Scan for the cell matching the given text and deliver its [x, y] coordinate at center. 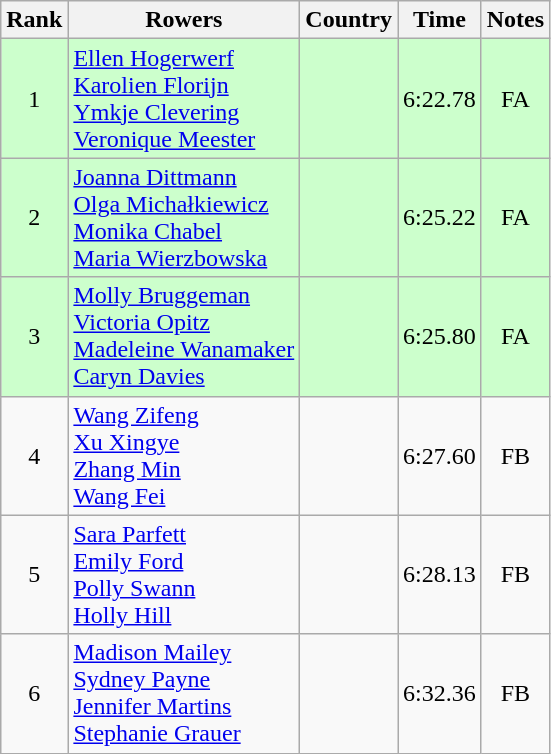
2 [34, 218]
Sara ParfettEmily FordPolly SwannHolly Hill [184, 574]
Time [440, 20]
6:28.13 [440, 574]
5 [34, 574]
6:22.78 [440, 98]
Molly BruggemanVictoria OpitzMadeleine WanamakerCaryn Davies [184, 336]
1 [34, 98]
6 [34, 694]
6:32.36 [440, 694]
4 [34, 456]
Country [349, 20]
Madison MaileySydney PayneJennifer MartinsStephanie Grauer [184, 694]
Wang ZifengXu XingyeZhang MinWang Fei [184, 456]
3 [34, 336]
Rank [34, 20]
6:25.22 [440, 218]
Rowers [184, 20]
Ellen HogerwerfKarolien FlorijnYmkje CleveringVeronique Meester [184, 98]
Notes [515, 20]
Joanna DittmannOlga MichałkiewiczMonika ChabelMaria Wierzbowska [184, 218]
6:25.80 [440, 336]
6:27.60 [440, 456]
